Identify which cell holds the provided text, then report its [x, y] central coordinate. 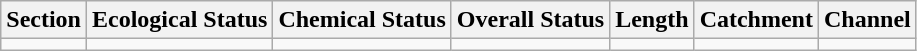
Catchment [756, 20]
Chemical Status [362, 20]
Ecological Status [179, 20]
Section [44, 20]
Channel [867, 20]
Length [652, 20]
Overall Status [530, 20]
